Extract the [X, Y] coordinate from the center of the cell holding the provided text.  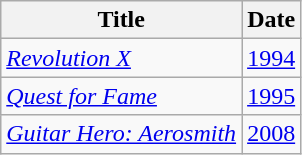
Quest for Fame [122, 96]
Revolution X [122, 58]
2008 [272, 134]
Date [272, 20]
1995 [272, 96]
Title [122, 20]
1994 [272, 58]
Guitar Hero: Aerosmith [122, 134]
